For the text-containing cell, return its midpoint in (X, Y) coordinate format. 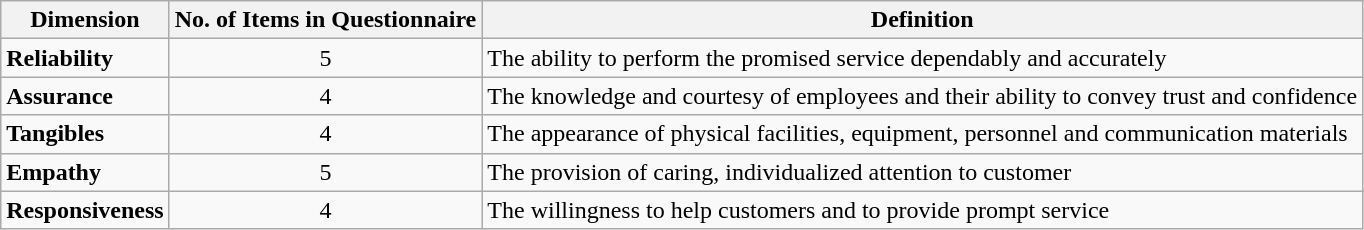
The ability to perform the promised service dependably and accurately (922, 58)
Empathy (85, 172)
The provision of caring, individualized attention to customer (922, 172)
The appearance of physical facilities, equipment, personnel and communication materials (922, 134)
No. of Items in Questionnaire (326, 20)
Tangibles (85, 134)
Reliability (85, 58)
Definition (922, 20)
Assurance (85, 96)
Dimension (85, 20)
The knowledge and courtesy of employees and their ability to convey trust and confidence (922, 96)
The willingness to help customers and to provide prompt service (922, 210)
Responsiveness (85, 210)
